Identify which cell holds the provided text, then report its [x, y] central coordinate. 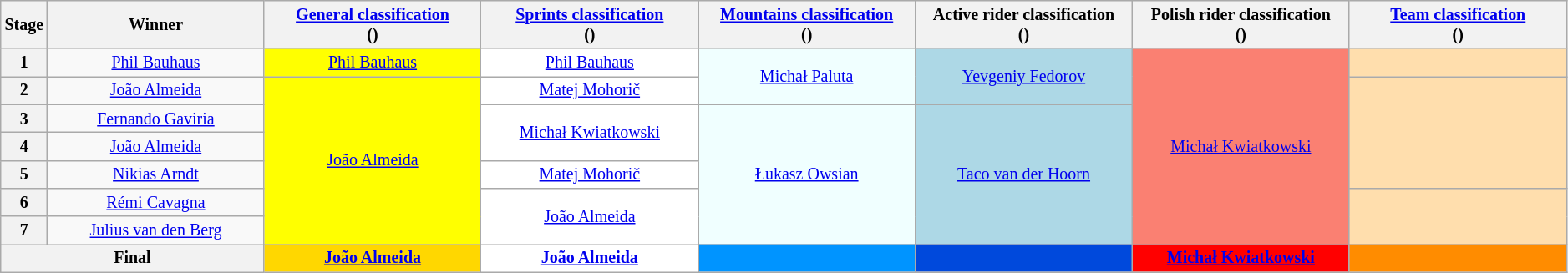
Julius van den Berg [155, 230]
3 [24, 119]
Team classification() [1458, 25]
Active rider classification() [1024, 25]
Yevgeniy Fedorov [1024, 77]
5 [24, 174]
Nikias Arndt [155, 174]
1 [24, 63]
Michał Paluta [807, 77]
4 [24, 147]
7 [24, 230]
Łukasz Owsian [807, 174]
Fernando Gaviria [155, 119]
Final [132, 259]
Stage [24, 25]
Sprints classification() [590, 25]
Polish rider classification() [1241, 25]
2 [24, 90]
General classification() [373, 25]
Winner [155, 25]
6 [24, 202]
Rémi Cavagna [155, 202]
Taco van der Hoorn [1024, 174]
Mountains classification() [807, 25]
